Return (x, y) of the center of cell containing provided text 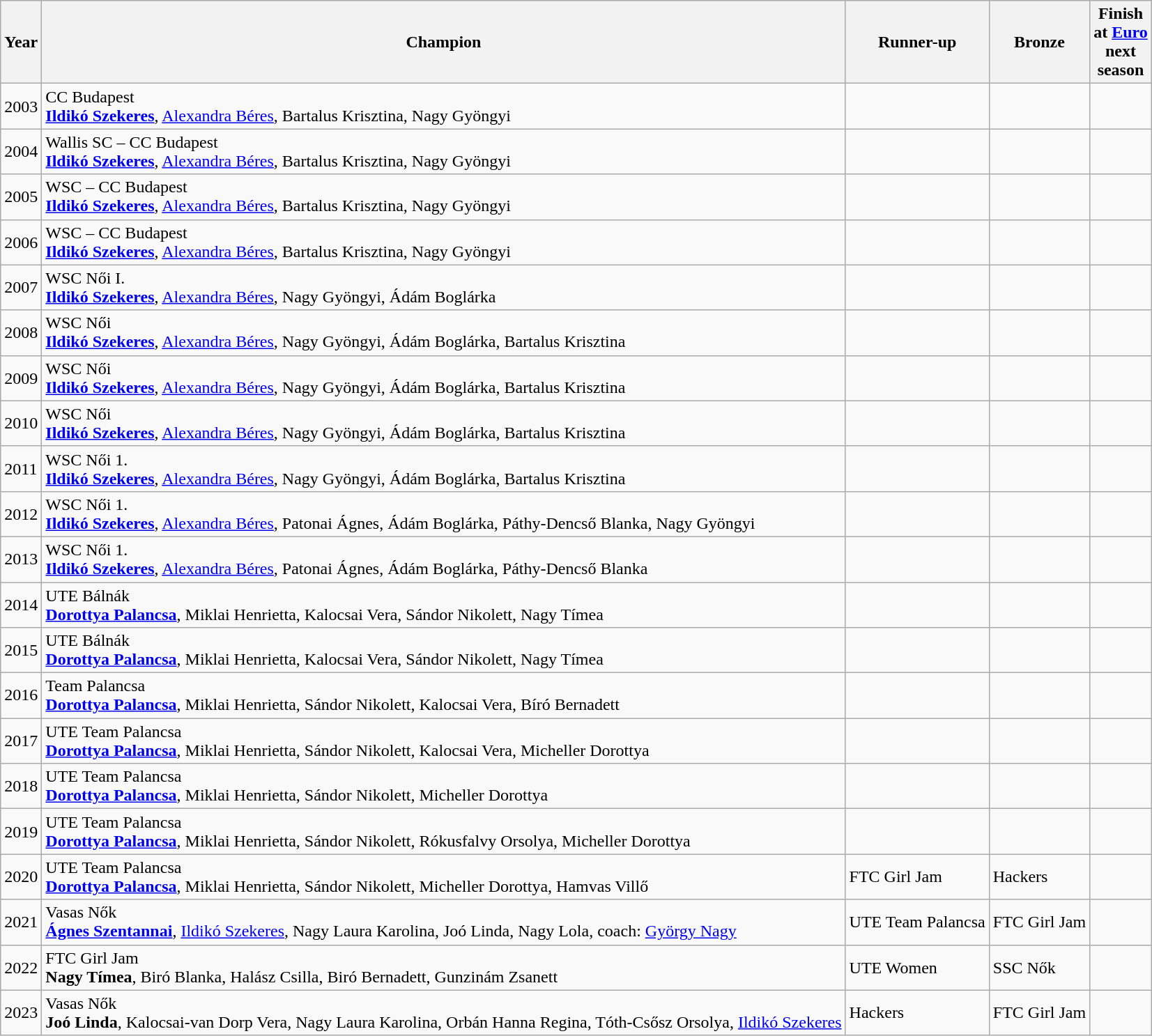
Runner-up (917, 42)
Champion (443, 42)
WSC Női I.Ildikó Szekeres, Alexandra Béres, Nagy Gyöngyi, Ádám Boglárka (443, 287)
2005 (21, 196)
UTE Team PalancsaDorottya Palancsa, Miklai Henrietta, Sándor Nikolett, Rókusfalvy Orsolya, Micheller Dorottya (443, 832)
UTE Team Palancsa (917, 922)
WSC Női 1.Ildikó Szekeres, Alexandra Béres, Nagy Gyöngyi, Ádám Boglárka, Bartalus Krisztina (443, 468)
2016 (21, 695)
2013 (21, 559)
Bronze (1039, 42)
WSC Női 1.Ildikó Szekeres, Alexandra Béres, Patonai Ágnes, Ádám Boglárka, Páthy-Dencső Blanka, Nagy Gyöngyi (443, 514)
2006 (21, 242)
Vasas NőkJoó Linda, Kalocsai-van Dorp Vera, Nagy Laura Karolina, Orbán Hanna Regina, Tóth-Csősz Orsolya, Ildikó Szekeres (443, 1013)
UTE Women (917, 967)
2008 (21, 333)
2023 (21, 1013)
2017 (21, 741)
2010 (21, 424)
Wallis SC – CC BudapestIldikó Szekeres, Alexandra Béres, Bartalus Krisztina, Nagy Gyöngyi (443, 152)
FTC Girl JamNagy Tímea, Biró Blanka, Halász Csilla, Biró Bernadett, Gunzinám Zsanett (443, 967)
2018 (21, 786)
UTE Team PalancsaDorottya Palancsa, Miklai Henrietta, Sándor Nikolett, Kalocsai Vera, Micheller Dorottya (443, 741)
2009 (21, 378)
2003 (21, 106)
UTE Team PalancsaDorottya Palancsa, Miklai Henrietta, Sándor Nikolett, Micheller Dorottya, Hamvas Villő (443, 876)
2021 (21, 922)
CC BudapestIldikó Szekeres, Alexandra Béres, Bartalus Krisztina, Nagy Gyöngyi (443, 106)
UTE Team PalancsaDorottya Palancsa, Miklai Henrietta, Sándor Nikolett, Micheller Dorottya (443, 786)
2004 (21, 152)
2019 (21, 832)
Finishat Euronextseason (1121, 42)
SSC Nők (1039, 967)
2014 (21, 605)
2015 (21, 651)
2022 (21, 967)
2012 (21, 514)
Team PalancsaDorottya Palancsa, Miklai Henrietta, Sándor Nikolett, Kalocsai Vera, Bíró Bernadett (443, 695)
2007 (21, 287)
2020 (21, 876)
2011 (21, 468)
WSC Női 1.Ildikó Szekeres, Alexandra Béres, Patonai Ágnes, Ádám Boglárka, Páthy-Dencső Blanka (443, 559)
Year (21, 42)
Vasas NőkÁgnes Szentannai, Ildikó Szekeres, Nagy Laura Karolina, Joó Linda, Nagy Lola, coach: György Nagy (443, 922)
